Pinpoint the cell where the given text exists, returning its [X, Y] midpoint coordinate. 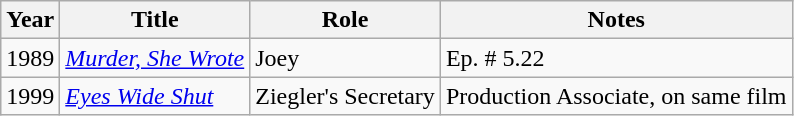
Year [30, 20]
Eyes Wide Shut [155, 96]
1999 [30, 96]
Production Associate, on same film [616, 96]
Ziegler's Secretary [346, 96]
Ep. # 5.22 [616, 58]
Role [346, 20]
Joey [346, 58]
Title [155, 20]
Murder, She Wrote [155, 58]
1989 [30, 58]
Notes [616, 20]
